Determine the (x, y) coordinate at the center of the cell enclosing the given text.  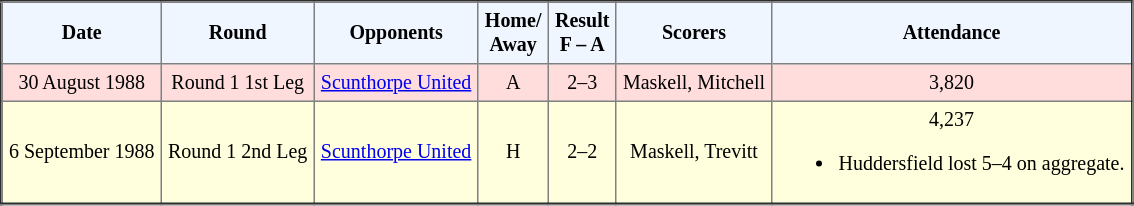
Attendance (952, 33)
A (513, 83)
Opponents (396, 33)
H (513, 152)
4,237Huddersfield lost 5–4 on aggregate. (952, 152)
6 September 1988 (82, 152)
Maskell, Trevitt (694, 152)
Round 1 2nd Leg (238, 152)
3,820 (952, 83)
Scorers (694, 33)
Maskell, Mitchell (694, 83)
Round (238, 33)
30 August 1988 (82, 83)
ResultF – A (582, 33)
2–3 (582, 83)
2–2 (582, 152)
Round 1 1st Leg (238, 83)
Date (82, 33)
Home/Away (513, 33)
